Locate the cell with the specified text and output its (X, Y) center coordinate. 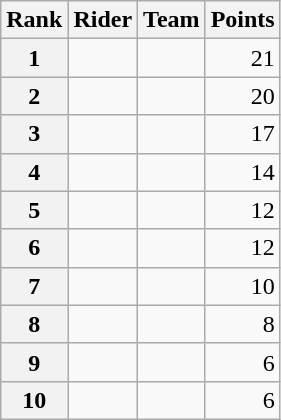
Points (242, 20)
1 (34, 58)
17 (242, 134)
4 (34, 172)
5 (34, 210)
Team (172, 20)
Rider (103, 20)
9 (34, 362)
2 (34, 96)
Rank (34, 20)
7 (34, 286)
3 (34, 134)
21 (242, 58)
20 (242, 96)
14 (242, 172)
